Return the (X, Y) coordinate for the center point of the cell that contains the specified text.  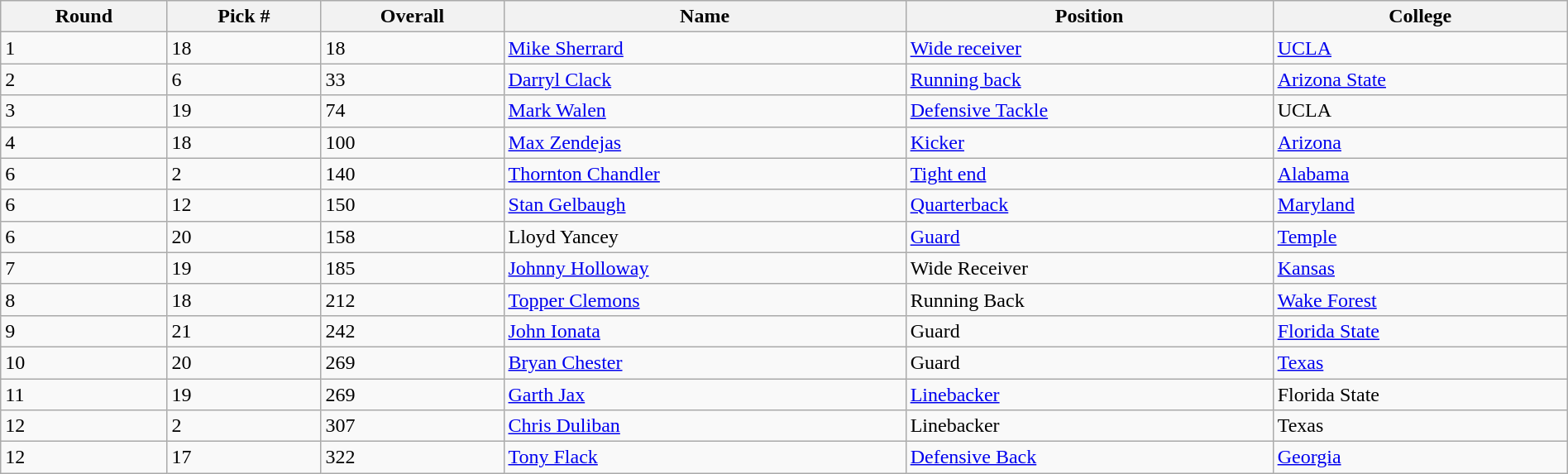
Tight end (1089, 174)
Wake Forest (1420, 299)
Stan Gelbaugh (705, 205)
Lloyd Yancey (705, 237)
10 (84, 362)
322 (412, 457)
Chris Duliban (705, 426)
Overall (412, 17)
Georgia (1420, 457)
8 (84, 299)
Mark Walen (705, 111)
33 (412, 79)
Topper Clemons (705, 299)
150 (412, 205)
1 (84, 48)
Garth Jax (705, 395)
Running back (1089, 79)
Running Back (1089, 299)
21 (244, 331)
John Ionata (705, 331)
242 (412, 331)
Defensive Back (1089, 457)
185 (412, 268)
3 (84, 111)
Pick # (244, 17)
Wide receiver (1089, 48)
Bryan Chester (705, 362)
Max Zendejas (705, 142)
11 (84, 395)
Wide Receiver (1089, 268)
Tony Flack (705, 457)
Johnny Holloway (705, 268)
Defensive Tackle (1089, 111)
17 (244, 457)
9 (84, 331)
Mike Sherrard (705, 48)
7 (84, 268)
Temple (1420, 237)
College (1420, 17)
4 (84, 142)
100 (412, 142)
212 (412, 299)
Maryland (1420, 205)
Thornton Chandler (705, 174)
Name (705, 17)
140 (412, 174)
Position (1089, 17)
Quarterback (1089, 205)
Arizona State (1420, 79)
Arizona (1420, 142)
74 (412, 111)
Round (84, 17)
307 (412, 426)
158 (412, 237)
Kicker (1089, 142)
Alabama (1420, 174)
Kansas (1420, 268)
Darryl Clack (705, 79)
